Determine the (X, Y) coordinate at the center of the cell enclosing the given text.  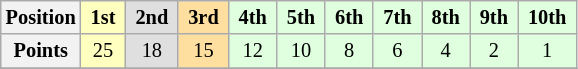
6 (397, 51)
4 (446, 51)
3rd (203, 17)
25 (104, 51)
9th (494, 17)
12 (253, 51)
1 (547, 51)
Position (41, 17)
8 (349, 51)
7th (397, 17)
5th (301, 17)
2 (494, 51)
10 (301, 51)
18 (152, 51)
10th (547, 17)
15 (203, 51)
Points (41, 51)
8th (446, 17)
4th (253, 17)
2nd (152, 17)
6th (349, 17)
1st (104, 17)
